Output the (x, y) coordinate of the center of the cell containing the given text.  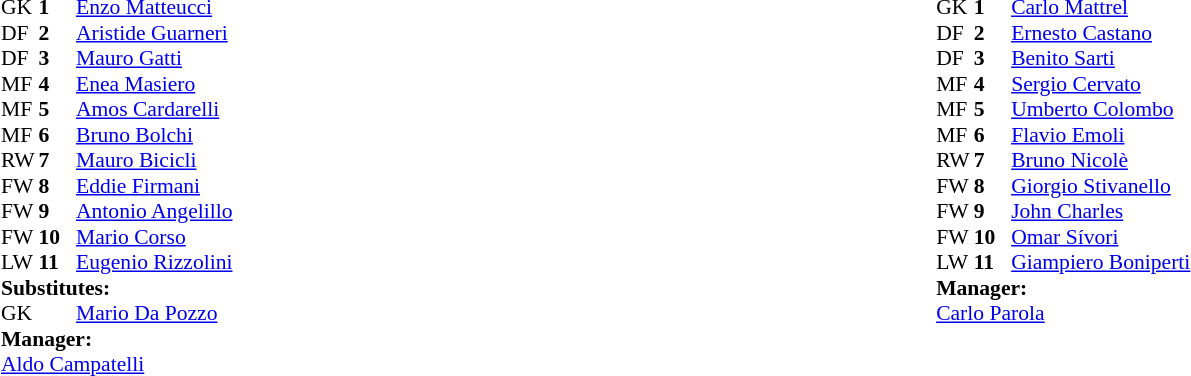
Omar Sívori (1100, 237)
Carlo Parola (1063, 313)
Enea Masiero (154, 84)
Bruno Nicolè (1100, 161)
GK (20, 313)
Mauro Bicicli (154, 161)
Mario Da Pozzo (154, 313)
Eugenio Rizzolini (154, 263)
Flavio Emoli (1100, 135)
Mario Corso (154, 237)
Sergio Cervato (1100, 84)
Mauro Gatti (154, 59)
Amos Cardarelli (154, 109)
Substitutes: (117, 288)
Umberto Colombo (1100, 109)
Bruno Bolchi (154, 135)
John Charles (1100, 211)
Giampiero Boniperti (1100, 263)
Ernesto Castano (1100, 33)
Antonio Angelillo (154, 211)
Giorgio Stivanello (1100, 186)
Aristide Guarneri (154, 33)
Benito Sarti (1100, 59)
Eddie Firmani (154, 186)
